Find where the given text appears and provide that cell's center as (x, y) coordinate. 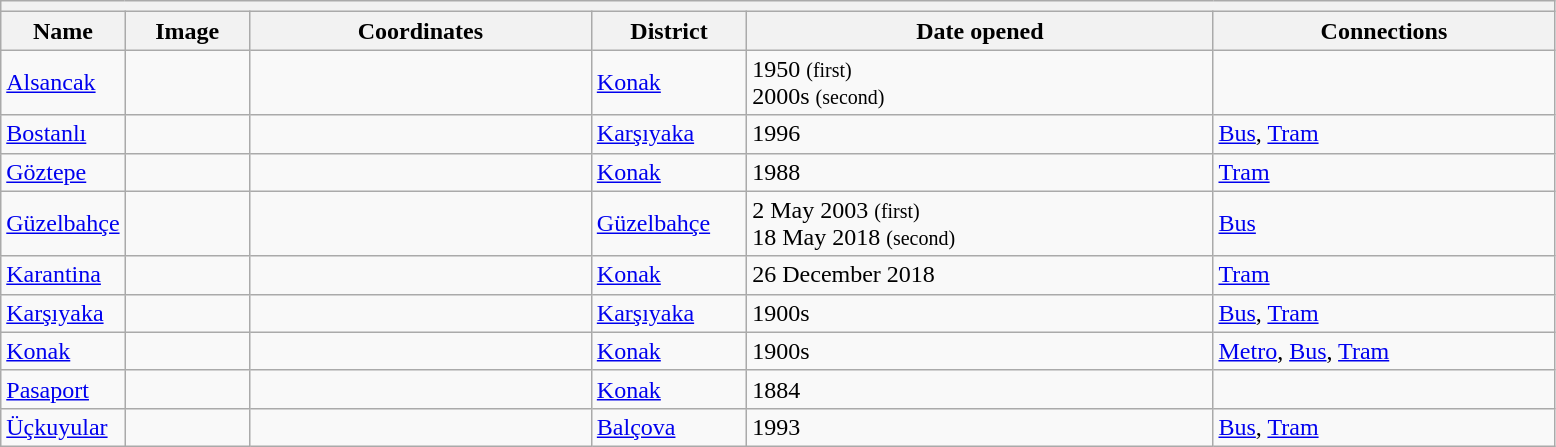
1993 (980, 427)
26 December 2018 (980, 275)
Metro, Bus, Tram (1384, 351)
Göztepe (63, 172)
1884 (980, 389)
Balçova (668, 427)
Karantina (63, 275)
Name (63, 31)
Bus (1384, 224)
1988 (980, 172)
1950 (first)2000s (second) (980, 82)
Alsancak (63, 82)
District (668, 31)
Bostanlı (63, 134)
Image (187, 31)
2 May 2003 (first)18 May 2018 (second) (980, 224)
Üçkuyular (63, 427)
Coordinates (420, 31)
Pasaport (63, 389)
1996 (980, 134)
Connections (1384, 31)
Date opened (980, 31)
